Capture the cell that displays the provided text and extract its [x, y] central coordinate. 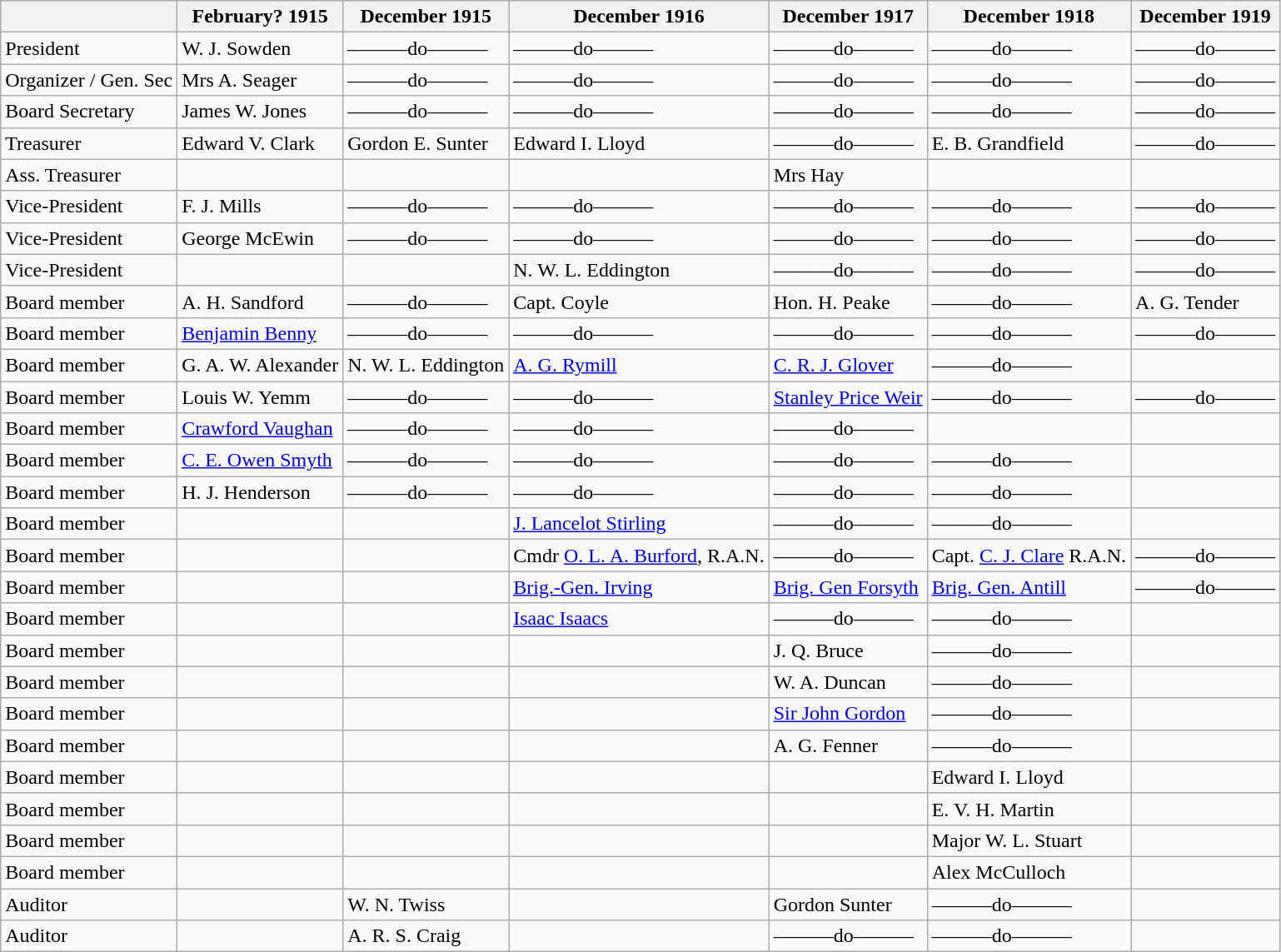
Brig.-Gen. Irving [639, 587]
G. A. W. Alexander [260, 365]
Capt. C. J. Clare R.A.N. [1029, 556]
President [89, 48]
Brig. Gen. Antill [1029, 587]
December 1918 [1029, 17]
James W. Jones [260, 112]
Alex McCulloch [1029, 872]
December 1919 [1206, 17]
Mrs A. Seager [260, 80]
Gordon E. Sunter [426, 143]
Cmdr O. L. A. Burford, R.A.N. [639, 556]
A. H. Sandford [260, 302]
December 1916 [639, 17]
Capt. Coyle [639, 302]
Ass. Treasurer [89, 175]
Louis W. Yemm [260, 397]
A. G. Rymill [639, 365]
A. G. Tender [1206, 302]
W. A. Duncan [848, 682]
Stanley Price Weir [848, 397]
Isaac Isaacs [639, 619]
F. J. Mills [260, 207]
Organizer / Gen. Sec [89, 80]
H. J. Henderson [260, 492]
Major W. L. Stuart [1029, 840]
E. B. Grandfield [1029, 143]
Brig. Gen Forsyth [848, 587]
December 1917 [848, 17]
A. R. S. Craig [426, 936]
J. Q. Bruce [848, 650]
Mrs Hay [848, 175]
Edward V. Clark [260, 143]
C. E. Owen Smyth [260, 461]
Crawford Vaughan [260, 429]
W. J. Sowden [260, 48]
Hon. H. Peake [848, 302]
Sir John Gordon [848, 714]
Treasurer [89, 143]
A. G. Fenner [848, 745]
E. V. H. Martin [1029, 809]
Board Secretary [89, 112]
Benjamin Benny [260, 333]
J. Lancelot Stirling [639, 524]
George McEwin [260, 238]
W. N. Twiss [426, 904]
Gordon Sunter [848, 904]
C. R. J. Glover [848, 365]
December 1915 [426, 17]
February? 1915 [260, 17]
